Detect which cell encompasses the target text, then output its [X, Y] center coordinate. 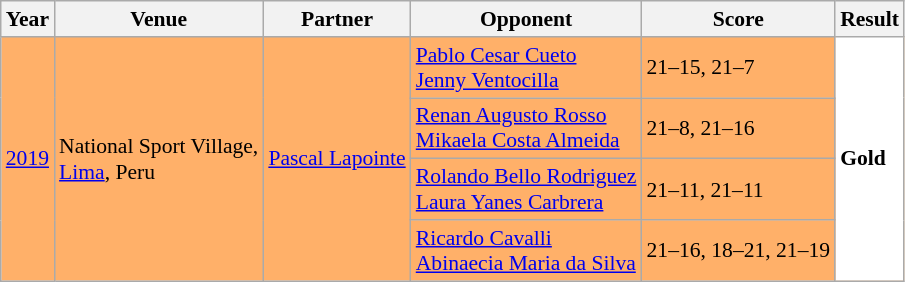
21–8, 21–16 [738, 128]
21–11, 21–11 [738, 190]
2019 [28, 159]
Ricardo Cavalli Abinaecia Maria da Silva [526, 250]
Renan Augusto Rosso Mikaela Costa Almeida [526, 128]
Partner [336, 19]
Year [28, 19]
Gold [870, 159]
Pablo Cesar Cueto Jenny Ventocilla [526, 68]
National Sport Village,Lima, Peru [158, 159]
Pascal Lapointe [336, 159]
Rolando Bello Rodriguez Laura Yanes Carbrera [526, 190]
Result [870, 19]
21–16, 18–21, 21–19 [738, 250]
Opponent [526, 19]
Score [738, 19]
Venue [158, 19]
21–15, 21–7 [738, 68]
